Locate the cell with the specified text and output its [X, Y] center coordinate. 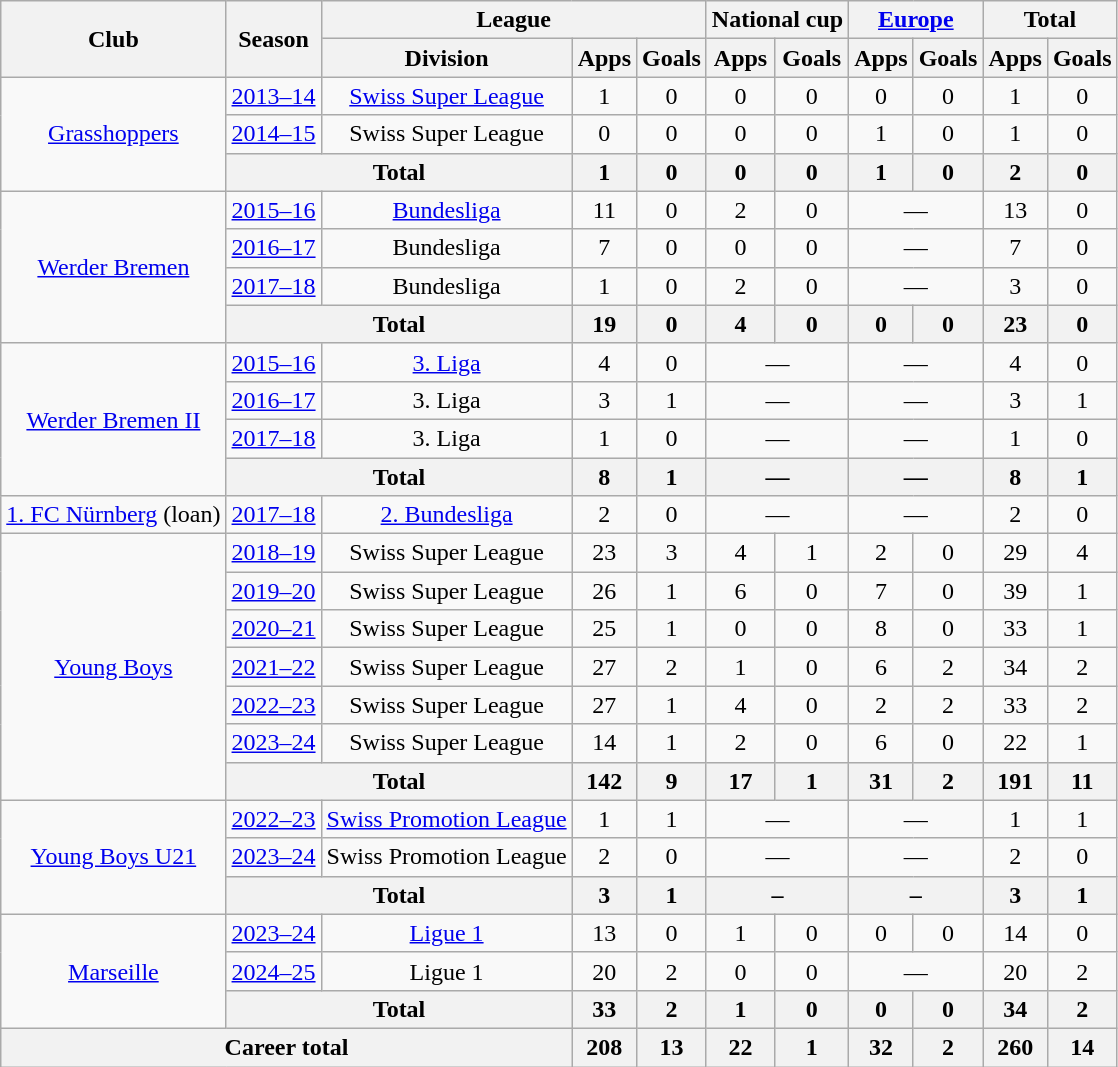
2013–14 [274, 96]
Division [446, 58]
Europe [916, 20]
26 [604, 591]
25 [604, 629]
Marseille [114, 971]
2018–19 [274, 553]
2019–20 [274, 591]
39 [1015, 591]
1. FC Nürnberg (loan) [114, 515]
Club [114, 39]
260 [1015, 1047]
League [514, 20]
31 [881, 781]
Career total [286, 1047]
Werder Bremen [114, 267]
2021–22 [274, 667]
32 [881, 1047]
2020–21 [274, 629]
Young Boys [114, 667]
2014–15 [274, 134]
Werder Bremen II [114, 419]
208 [604, 1047]
2024–25 [274, 971]
Young Boys U21 [114, 857]
Season [274, 39]
191 [1015, 781]
National cup [777, 20]
17 [740, 781]
Grasshoppers [114, 134]
2. Bundesliga [446, 515]
19 [604, 324]
29 [1015, 553]
9 [672, 781]
142 [604, 781]
